Return (X, Y) of the center of cell containing provided text 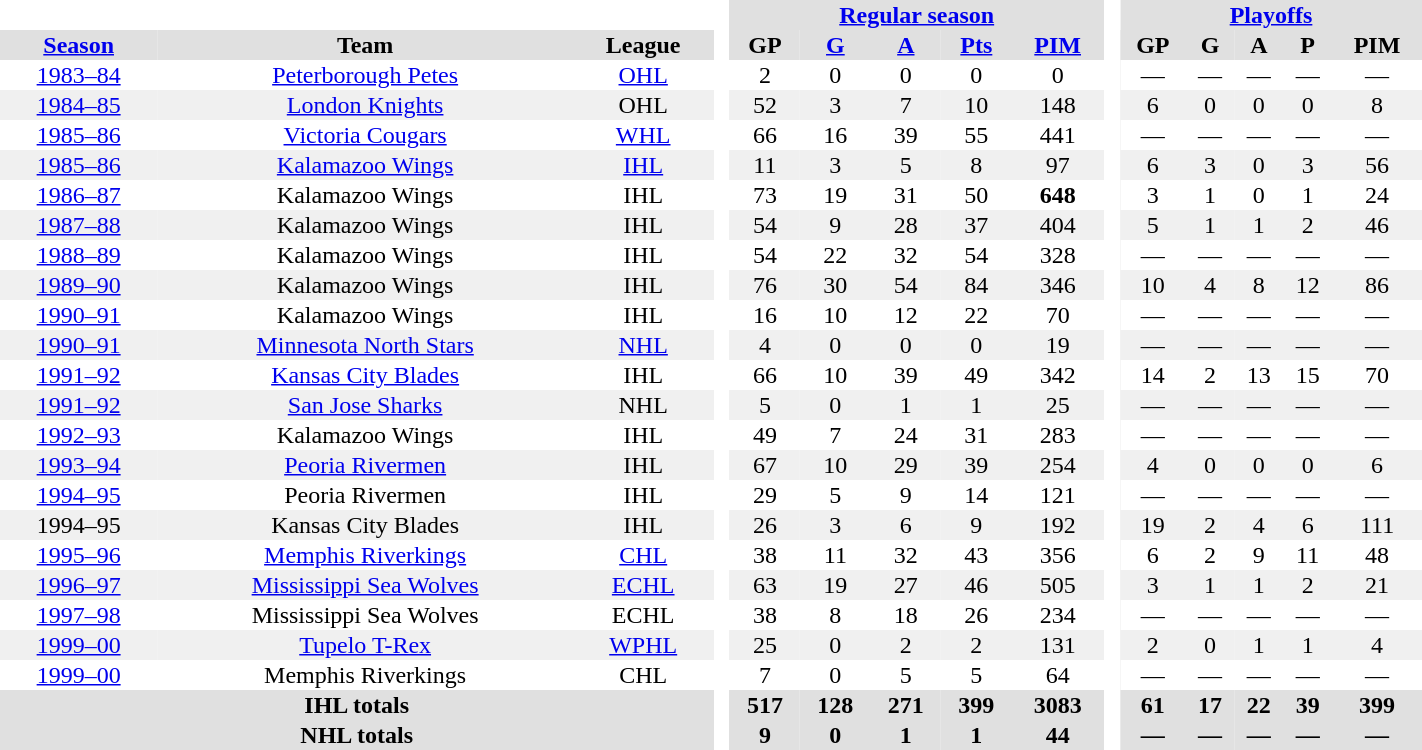
404 (1058, 225)
1987–88 (78, 225)
63 (765, 585)
67 (765, 465)
1997–98 (78, 615)
WHL (643, 135)
NHL totals (356, 735)
441 (1058, 135)
Team (365, 45)
86 (1377, 285)
64 (1058, 675)
505 (1058, 585)
356 (1058, 555)
44 (1058, 735)
Season (78, 45)
28 (906, 225)
517 (765, 705)
17 (1210, 705)
18 (906, 615)
97 (1058, 165)
648 (1058, 195)
148 (1058, 105)
Playoffs (1271, 15)
Victoria Cougars (365, 135)
1988–89 (78, 255)
283 (1058, 435)
52 (765, 105)
111 (1377, 525)
342 (1058, 375)
1993–94 (78, 465)
IHL totals (356, 705)
121 (1058, 495)
WPHL (643, 645)
43 (976, 555)
1989–90 (78, 285)
Minnesota North Stars (365, 345)
56 (1377, 165)
76 (765, 285)
15 (1308, 375)
55 (976, 135)
Pts (976, 45)
Regular season (917, 15)
1995–96 (78, 555)
48 (1377, 555)
50 (976, 195)
84 (976, 285)
73 (765, 195)
League (643, 45)
San Jose Sharks (365, 405)
27 (906, 585)
271 (906, 705)
P (1308, 45)
37 (976, 225)
234 (1058, 615)
192 (1058, 525)
1992–93 (78, 435)
128 (835, 705)
1983–84 (78, 75)
Tupelo T-Rex (365, 645)
30 (835, 285)
61 (1153, 705)
London Knights (365, 105)
328 (1058, 255)
254 (1058, 465)
3083 (1058, 705)
346 (1058, 285)
13 (1258, 375)
1986–87 (78, 195)
1996–97 (78, 585)
131 (1058, 645)
21 (1377, 585)
Peterborough Petes (365, 75)
1984–85 (78, 105)
